For the text-containing cell, return its midpoint in (X, Y) coordinate format. 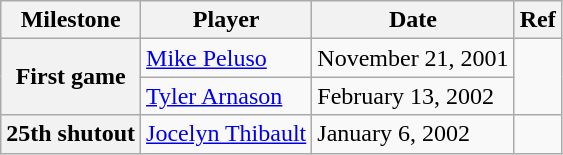
January 6, 2002 (413, 134)
Date (413, 20)
25th shutout (71, 134)
Mike Peluso (226, 58)
First game (71, 77)
Ref (538, 20)
Milestone (71, 20)
Player (226, 20)
November 21, 2001 (413, 58)
Jocelyn Thibault (226, 134)
February 13, 2002 (413, 96)
Tyler Arnason (226, 96)
